From the cell containing the given text, extract its center point as [X, Y] coordinate. 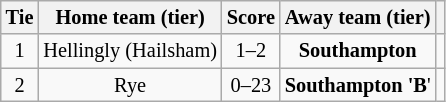
Away team (tier) [358, 17]
2 [20, 85]
Southampton [358, 51]
Tie [20, 17]
Home team (tier) [130, 17]
0–23 [251, 85]
Hellingly (Hailsham) [130, 51]
1 [20, 51]
1–2 [251, 51]
Rye [130, 85]
Southampton 'B' [358, 85]
Score [251, 17]
